Extract the [X, Y] coordinate from the center of the cell holding the provided text.  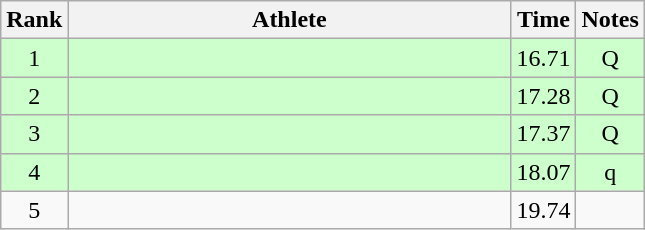
4 [34, 172]
Notes [610, 20]
Athlete [290, 20]
Rank [34, 20]
5 [34, 210]
2 [34, 96]
3 [34, 134]
q [610, 172]
17.28 [544, 96]
1 [34, 58]
Time [544, 20]
19.74 [544, 210]
18.07 [544, 172]
16.71 [544, 58]
17.37 [544, 134]
